Identify which cell holds the provided text, then report its [x, y] central coordinate. 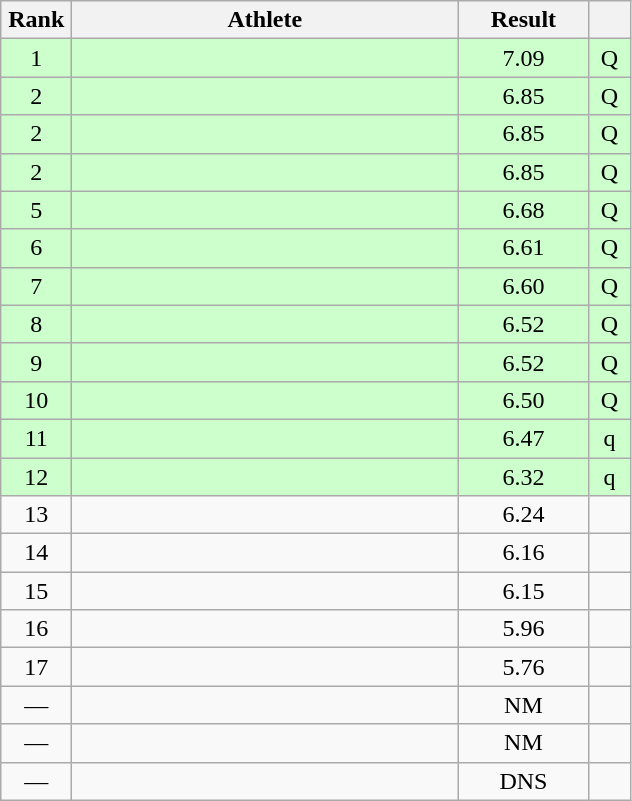
6.15 [524, 591]
6 [36, 248]
6.50 [524, 400]
16 [36, 629]
5 [36, 210]
Rank [36, 20]
14 [36, 553]
6.16 [524, 553]
6.32 [524, 477]
6.24 [524, 515]
7.09 [524, 58]
9 [36, 362]
6.68 [524, 210]
6.47 [524, 438]
5.96 [524, 629]
12 [36, 477]
17 [36, 667]
11 [36, 438]
DNS [524, 781]
13 [36, 515]
7 [36, 286]
Result [524, 20]
1 [36, 58]
10 [36, 400]
5.76 [524, 667]
6.60 [524, 286]
15 [36, 591]
6.61 [524, 248]
Athlete [265, 20]
8 [36, 324]
